Identify which cell holds the provided text, then report its [X, Y] central coordinate. 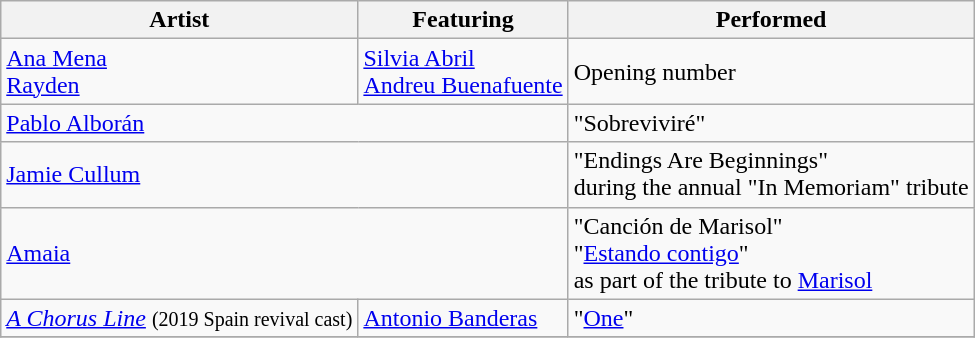
Performed [771, 20]
Jamie Cullum [284, 174]
A Chorus Line (2019 Spain revival cast) [180, 318]
Pablo Alborán [284, 123]
"Endings Are Beginnings"during the annual "In Memoriam" tribute [771, 174]
Antonio Banderas [463, 318]
Amaia [284, 253]
"Canción de Marisol""Estando contigo"as part of the tribute to Marisol [771, 253]
Featuring [463, 20]
"Sobreviviré" [771, 123]
Artist [180, 20]
"One" [771, 318]
Ana MenaRayden [180, 72]
Silvia AbrilAndreu Buenafuente [463, 72]
Opening number [771, 72]
